Detect which cell encompasses the target text, then output its [x, y] center coordinate. 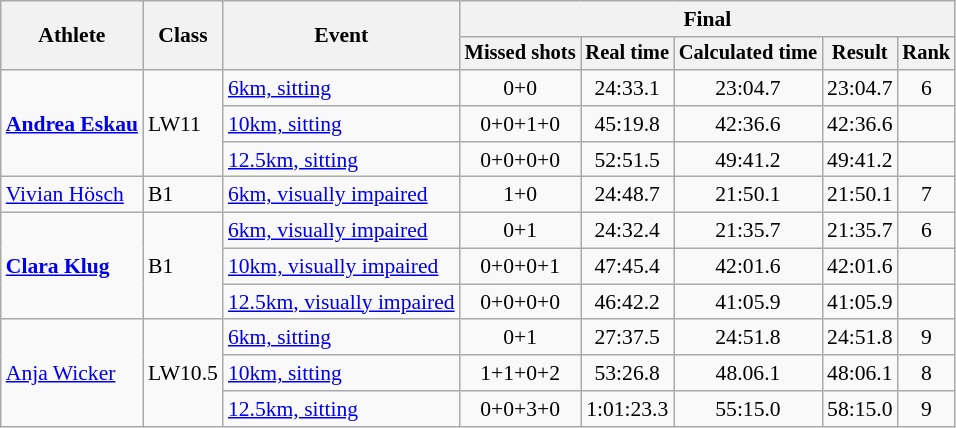
47:45.4 [626, 267]
58:15.0 [860, 409]
Class [183, 36]
7 [927, 195]
Athlete [72, 36]
LW10.5 [183, 374]
53:26.8 [626, 373]
Vivian Hösch [72, 195]
55:15.0 [748, 409]
1+1+0+2 [520, 373]
46:42.2 [626, 302]
45:19.8 [626, 124]
1+0 [520, 195]
Andrea Eskau [72, 124]
Anja Wicker [72, 374]
27:37.5 [626, 338]
24:32.4 [626, 231]
Missed shots [520, 54]
48.06.1 [748, 373]
1:01:23.3 [626, 409]
10km, visually impaired [342, 267]
Result [860, 54]
48:06.1 [860, 373]
0+0+0+1 [520, 267]
Real time [626, 54]
Final [708, 19]
24:33.1 [626, 88]
0+0+3+0 [520, 409]
Clara Klug [72, 266]
0+0 [520, 88]
24:48.7 [626, 195]
Calculated time [748, 54]
12.5km, visually impaired [342, 302]
LW11 [183, 124]
0+0+1+0 [520, 124]
52:51.5 [626, 160]
Event [342, 36]
8 [927, 373]
Rank [927, 54]
